Locate the cell with the specified text and output its [X, Y] center coordinate. 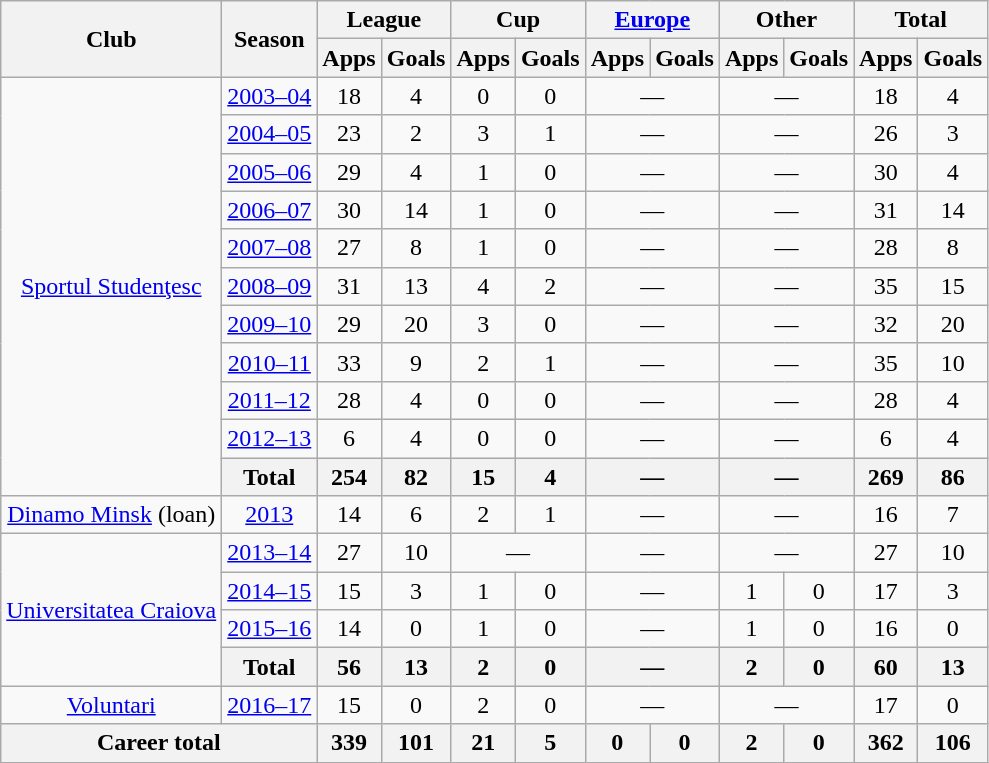
2006–07 [270, 210]
2014–15 [270, 591]
2007–08 [270, 248]
21 [483, 743]
362 [886, 743]
9 [416, 362]
82 [416, 477]
Career total [159, 743]
339 [349, 743]
254 [349, 477]
2015–16 [270, 629]
2010–11 [270, 362]
23 [349, 134]
60 [886, 667]
Season [270, 39]
56 [349, 667]
2005–06 [270, 172]
26 [886, 134]
Dinamo Minsk (loan) [112, 515]
Sportul Studenţesc [112, 286]
2008–09 [270, 286]
106 [953, 743]
2011–12 [270, 400]
Other [786, 20]
Cup [518, 20]
2012–13 [270, 438]
2013–14 [270, 553]
2003–04 [270, 96]
2013 [270, 515]
Universitatea Craiova [112, 610]
2009–10 [270, 324]
League [384, 20]
86 [953, 477]
5 [550, 743]
269 [886, 477]
101 [416, 743]
2016–17 [270, 705]
Voluntari [112, 705]
Europe [652, 20]
2004–05 [270, 134]
32 [886, 324]
7 [953, 515]
33 [349, 362]
Club [112, 39]
